Return the (X, Y) coordinate for the center point of the cell that contains the specified text.  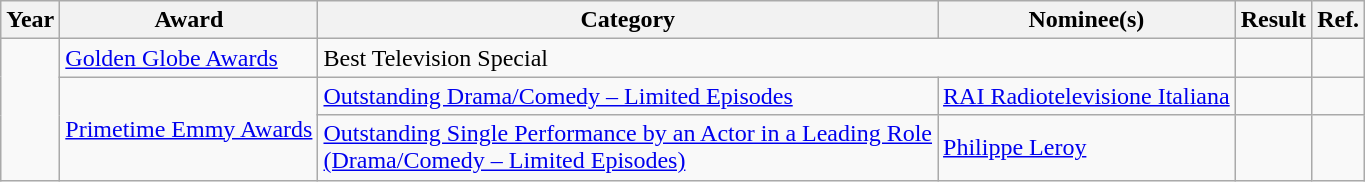
Best Television Special (776, 58)
Outstanding Drama/Comedy – Limited Episodes (628, 96)
Ref. (1338, 20)
Category (628, 20)
Award (189, 20)
Outstanding Single Performance by an Actor in a Leading Role (Drama/Comedy – Limited Episodes) (628, 148)
Year (30, 20)
Philippe Leroy (1087, 148)
Nominee(s) (1087, 20)
Result (1273, 20)
RAI Radiotelevisione Italiana (1087, 96)
Primetime Emmy Awards (189, 128)
Golden Globe Awards (189, 58)
